Capture the cell that displays the provided text and extract its (X, Y) central coordinate. 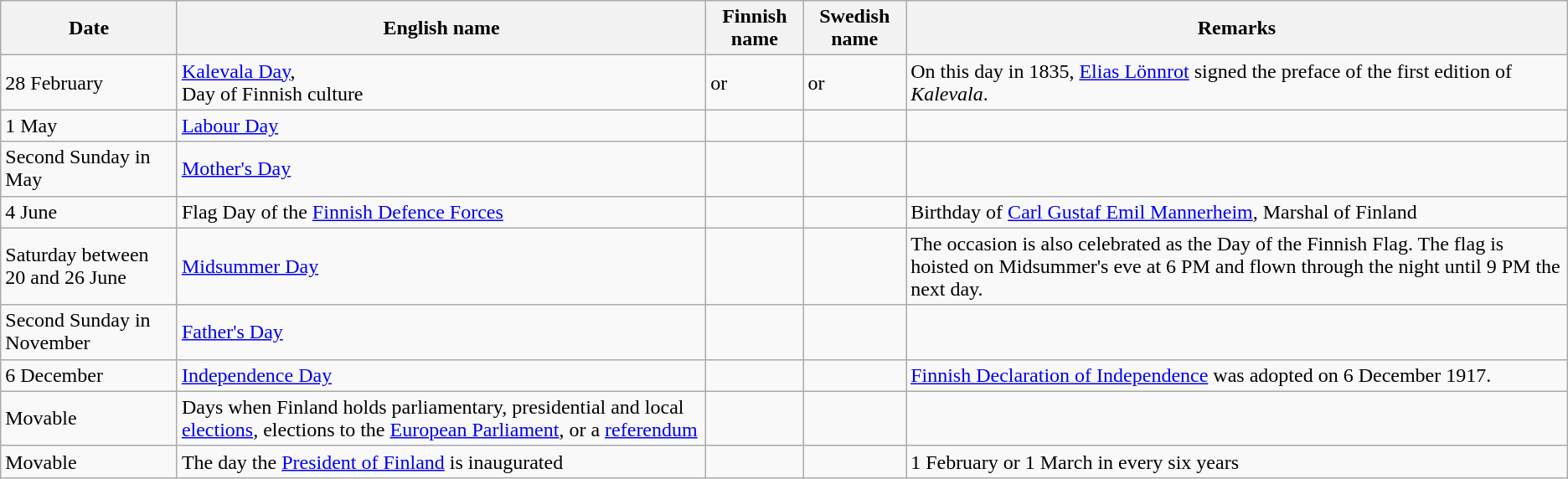
6 December (89, 375)
English name (441, 28)
Kalevala Day,Day of Finnish culture (441, 82)
4 June (89, 212)
Father's Day (441, 332)
Second Sunday in May (89, 169)
Finnish Declaration of Independence was adopted on 6 December 1917. (1237, 375)
Remarks (1237, 28)
1 May (89, 126)
Labour Day (441, 126)
28 February (89, 82)
Saturday between 20 and 26 June (89, 266)
Swedish name (854, 28)
Midsummer Day (441, 266)
Days when Finland holds parliamentary, presidential and local elections, elections to the European Parliament, or a referendum (441, 419)
Finnish name (755, 28)
Flag Day of the Finnish Defence Forces (441, 212)
Date (89, 28)
Independence Day (441, 375)
Second Sunday in November (89, 332)
On this day in 1835, Elias Lönnrot signed the preface of the first edition of Kalevala. (1237, 82)
The day the President of Finland is inaugurated (441, 461)
Mother's Day (441, 169)
1 February or 1 March in every six years (1237, 461)
Birthday of Carl Gustaf Emil Mannerheim, Marshal of Finland (1237, 212)
